Extract the [x, y] coordinate from the center of the cell holding the provided text.  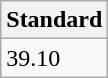
Standard [54, 20]
39.10 [54, 58]
